Detect which cell encompasses the target text, then output its [x, y] center coordinate. 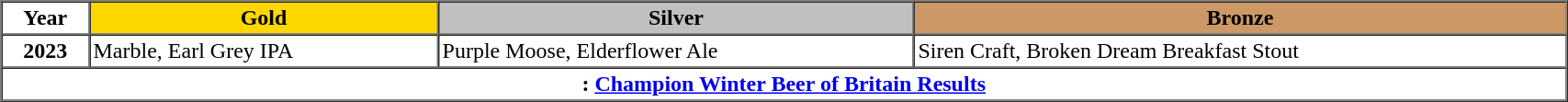
Siren Craft, Broken Dream Breakfast Stout [1240, 51]
Marble, Earl Grey IPA [264, 51]
Silver [676, 18]
Gold [264, 18]
Bronze [1240, 18]
Purple Moose, Elderflower Ale [676, 51]
2023 [46, 51]
Year [46, 18]
: Champion Winter Beer of Britain Results [784, 85]
